Detect which cell encompasses the target text, then output its (x, y) center coordinate. 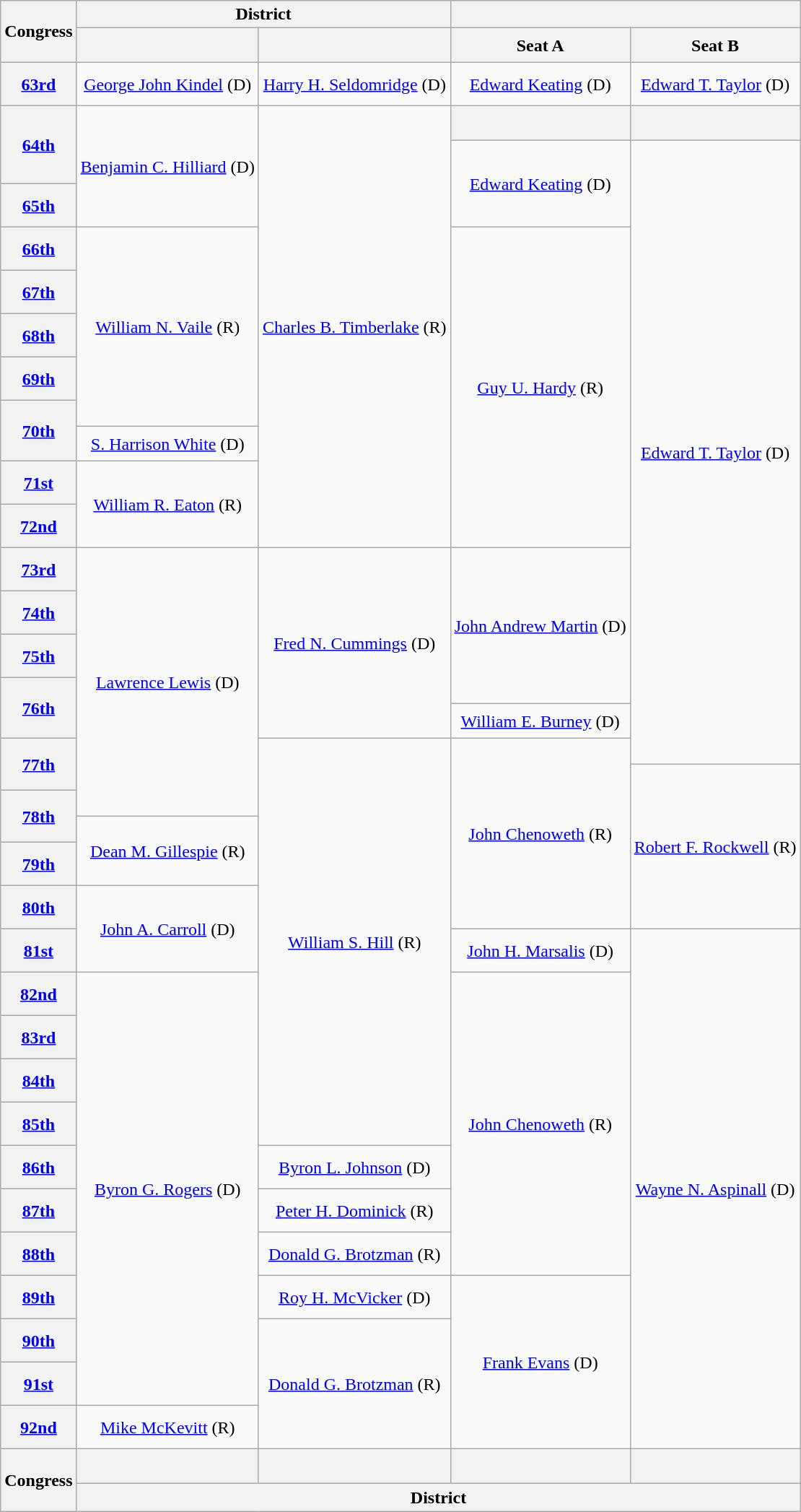
63rd (39, 84)
John H. Marsalis (D) (540, 951)
Lawrence Lewis (D) (167, 682)
Peter H. Dominick (R) (354, 1211)
Benjamin C. Hilliard (D) (167, 167)
William S. Hill (R) (354, 942)
John A. Carroll (D) (167, 929)
91st (39, 1384)
William N. Vaile (R) (167, 327)
82nd (39, 994)
78th (39, 817)
Byron G. Rogers (D) (167, 1189)
Wayne N. Aspinall (D) (715, 1189)
Dean M. Gillespie (R) (167, 851)
Frank Evans (D) (540, 1363)
74th (39, 613)
67th (39, 292)
John Andrew Martin (D) (540, 626)
73rd (39, 570)
Mike McKevitt (R) (167, 1428)
William R. Eaton (R) (167, 505)
72nd (39, 526)
Roy H. McVicker (D) (354, 1298)
Seat B (715, 45)
89th (39, 1298)
Guy U. Hardy (R) (540, 388)
81st (39, 951)
79th (39, 864)
90th (39, 1341)
William E. Burney (D) (540, 721)
84th (39, 1081)
Robert F. Rockwell (R) (715, 847)
87th (39, 1211)
86th (39, 1168)
83rd (39, 1038)
George John Kindel (D) (167, 84)
S. Harrison White (D) (167, 444)
66th (39, 249)
Byron L. Johnson (D) (354, 1168)
85th (39, 1124)
Harry H. Seldomridge (D) (354, 84)
77th (39, 765)
70th (39, 431)
64th (39, 145)
71st (39, 483)
69th (39, 379)
92nd (39, 1428)
Seat A (540, 45)
68th (39, 336)
Fred N. Cummings (D) (354, 643)
Charles B. Timberlake (R) (354, 327)
88th (39, 1254)
65th (39, 206)
76th (39, 708)
75th (39, 656)
80th (39, 908)
